Search for the cell housing the specified text and yield its [x, y] center coordinate. 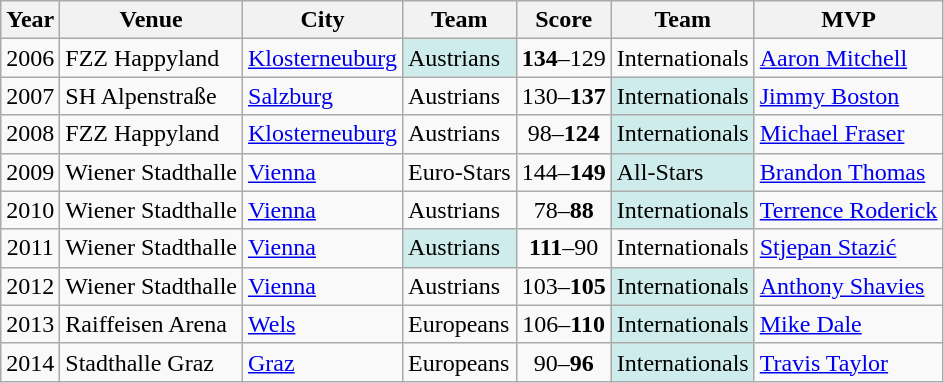
2011 [30, 248]
106–110 [564, 324]
130–137 [564, 96]
MVP [848, 20]
Travis Taylor [848, 362]
All-Stars [682, 172]
2012 [30, 286]
2013 [30, 324]
Year [30, 20]
City [323, 20]
Stadthalle Graz [152, 362]
134–129 [564, 58]
2006 [30, 58]
Wels [323, 324]
98–124 [564, 134]
Michael Fraser [848, 134]
Brandon Thomas [848, 172]
2009 [30, 172]
Anthony Shavies [848, 286]
Venue [152, 20]
Mike Dale [848, 324]
Aaron Mitchell [848, 58]
2008 [30, 134]
SH Alpenstraße [152, 96]
78–88 [564, 210]
2014 [30, 362]
Terrence Roderick [848, 210]
2010 [30, 210]
111–90 [564, 248]
Jimmy Boston [848, 96]
144–149 [564, 172]
2007 [30, 96]
Raiffeisen Arena [152, 324]
Graz [323, 362]
Stjepan Stazić [848, 248]
Score [564, 20]
103–105 [564, 286]
Salzburg [323, 96]
90–96 [564, 362]
Euro-Stars [459, 172]
